Return (X, Y) of the center of cell containing provided text 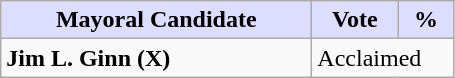
Jim L. Ginn (X) (156, 58)
Acclaimed (383, 58)
Mayoral Candidate (156, 20)
% (426, 20)
Vote (355, 20)
